Extract the (x, y) coordinate from the center of the cell holding the provided text.  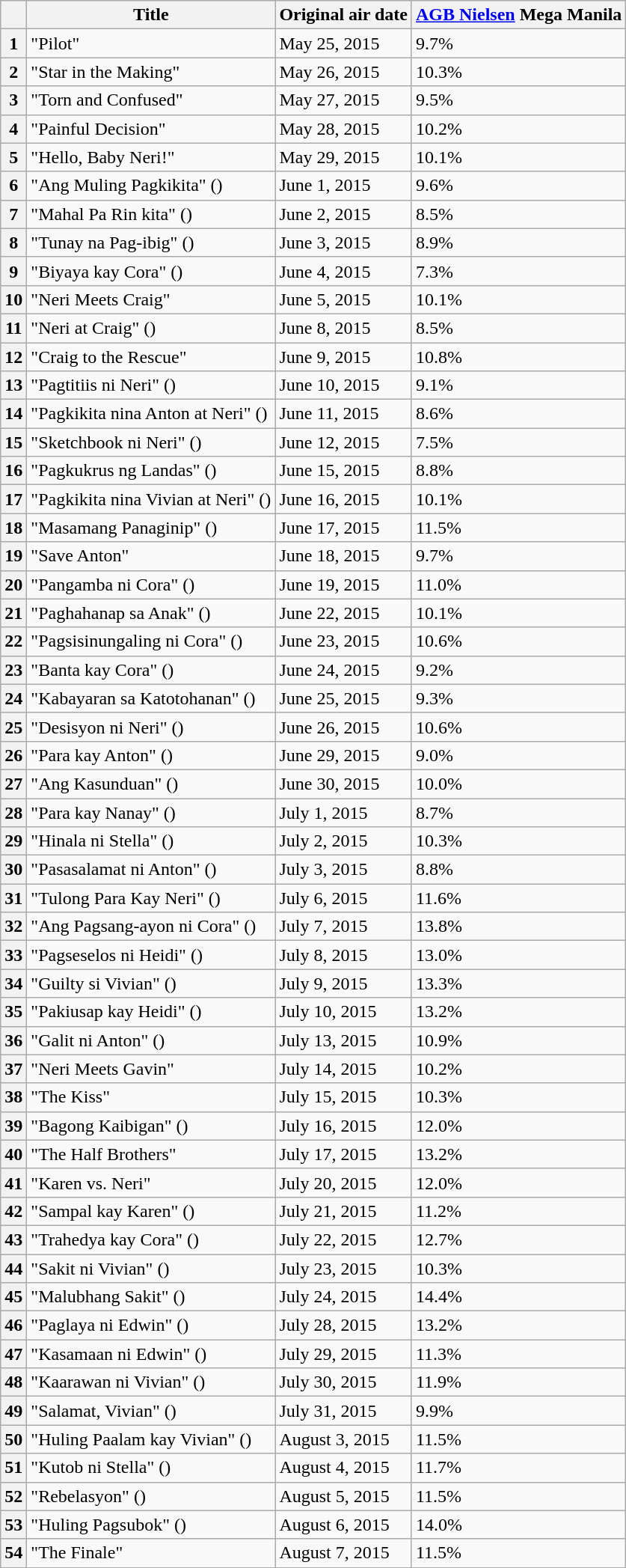
6 (13, 186)
June 26, 2015 (344, 727)
June 29, 2015 (344, 755)
9.9% (518, 1411)
August 7, 2015 (344, 1553)
11.2% (518, 1211)
10.8% (518, 357)
June 22, 2015 (344, 613)
July 8, 2015 (344, 955)
9.2% (518, 670)
May 27, 2015 (344, 100)
"Para kay Anton" () (151, 755)
"Bagong Kaibigan" () (151, 1126)
"Masamang Panaginip" () (151, 528)
"Neri Meets Gavin" (151, 1069)
40 (13, 1154)
"Ang Muling Pagkikita" () (151, 186)
May 28, 2015 (344, 129)
"Pakiusap kay Heidi" () (151, 1012)
August 5, 2015 (344, 1496)
"Sakit ni Vivian" () (151, 1269)
15 (13, 442)
July 13, 2015 (344, 1040)
"Torn and Confused" (151, 100)
42 (13, 1211)
July 21, 2015 (344, 1211)
Title (151, 15)
"Rebelasyon" () (151, 1496)
14.4% (518, 1297)
7.3% (518, 271)
11 (13, 328)
June 2, 2015 (344, 214)
"Kutob ni Stella" () (151, 1468)
July 1, 2015 (344, 812)
"Star in the Making" (151, 72)
June 16, 2015 (344, 499)
"Hinala ni Stella" () (151, 841)
16 (13, 471)
9.5% (518, 100)
24 (13, 698)
July 7, 2015 (344, 927)
July 20, 2015 (344, 1183)
47 (13, 1354)
49 (13, 1411)
9 (13, 271)
"Trahedya kay Cora" () (151, 1239)
3 (13, 100)
"Neri at Craig" () (151, 328)
June 25, 2015 (344, 698)
July 31, 2015 (344, 1411)
9.6% (518, 186)
June 18, 2015 (344, 556)
1 (13, 43)
13.8% (518, 927)
July 16, 2015 (344, 1126)
"The Kiss" (151, 1097)
41 (13, 1183)
11.0% (518, 585)
30 (13, 870)
July 28, 2015 (344, 1326)
25 (13, 727)
9.3% (518, 698)
Original air date (344, 15)
44 (13, 1269)
9.0% (518, 755)
8.9% (518, 242)
11.6% (518, 898)
July 23, 2015 (344, 1269)
10.9% (518, 1040)
2 (13, 72)
June 1, 2015 (344, 186)
10 (13, 299)
June 24, 2015 (344, 670)
51 (13, 1468)
August 3, 2015 (344, 1439)
May 29, 2015 (344, 157)
"Desisyon ni Neri" () (151, 727)
53 (13, 1525)
9.1% (518, 385)
14.0% (518, 1525)
5 (13, 157)
June 19, 2015 (344, 585)
"Salamat, Vivian" () (151, 1411)
19 (13, 556)
July 14, 2015 (344, 1069)
July 17, 2015 (344, 1154)
"Tunay na Pag-ibig" () (151, 242)
"Guilty si Vivian" () (151, 983)
"Kasamaan ni Edwin" () (151, 1354)
13.0% (518, 955)
10.0% (518, 784)
"Kaarawan ni Vivian" () (151, 1382)
"Save Anton" (151, 556)
"Hello, Baby Neri!" (151, 157)
8.7% (518, 812)
33 (13, 955)
June 11, 2015 (344, 414)
"Galit ni Anton" () (151, 1040)
"The Finale" (151, 1553)
July 15, 2015 (344, 1097)
26 (13, 755)
"Kabayaran sa Katotohanan" () (151, 698)
29 (13, 841)
"Biyaya kay Cora" () (151, 271)
June 15, 2015 (344, 471)
27 (13, 784)
13.3% (518, 983)
June 8, 2015 (344, 328)
June 10, 2015 (344, 385)
July 3, 2015 (344, 870)
"Craig to the Rescue" (151, 357)
"Mahal Pa Rin kita" () (151, 214)
13 (13, 385)
46 (13, 1326)
July 2, 2015 (344, 841)
"Painful Decision" (151, 129)
"The Half Brothers" (151, 1154)
"Huling Pagsubok" () (151, 1525)
43 (13, 1239)
July 24, 2015 (344, 1297)
12.7% (518, 1239)
June 30, 2015 (344, 784)
"Banta kay Cora" () (151, 670)
14 (13, 414)
June 9, 2015 (344, 357)
July 22, 2015 (344, 1239)
"Para kay Nanay" () (151, 812)
May 26, 2015 (344, 72)
"Ang Pagsang-ayon ni Cora" () (151, 927)
4 (13, 129)
20 (13, 585)
38 (13, 1097)
"Pagkikita nina Anton at Neri" () (151, 414)
July 29, 2015 (344, 1354)
"Neri Meets Craig" (151, 299)
August 6, 2015 (344, 1525)
May 25, 2015 (344, 43)
July 10, 2015 (344, 1012)
"Pagkikita nina Vivian at Neri" () (151, 499)
"Pagkukrus ng Landas" () (151, 471)
12 (13, 357)
18 (13, 528)
54 (13, 1553)
"Pangamba ni Cora" () (151, 585)
17 (13, 499)
"Ang Kasunduan" () (151, 784)
"Paglaya ni Edwin" () (151, 1326)
11.9% (518, 1382)
48 (13, 1382)
32 (13, 927)
35 (13, 1012)
July 6, 2015 (344, 898)
37 (13, 1069)
"Pagseselos ni Heidi" () (151, 955)
11.3% (518, 1354)
52 (13, 1496)
23 (13, 670)
11.7% (518, 1468)
28 (13, 812)
"Sketchbook ni Neri" () (151, 442)
36 (13, 1040)
"Pagtitiis ni Neri" () (151, 385)
July 30, 2015 (344, 1382)
"Pasasalamat ni Anton" () (151, 870)
34 (13, 983)
"Malubhang Sakit" () (151, 1297)
June 12, 2015 (344, 442)
"Tulong Para Kay Neri" () (151, 898)
June 17, 2015 (344, 528)
"Pilot" (151, 43)
7 (13, 214)
June 3, 2015 (344, 242)
June 4, 2015 (344, 271)
July 9, 2015 (344, 983)
"Paghahanap sa Anak" () (151, 613)
21 (13, 613)
8.6% (518, 414)
8 (13, 242)
31 (13, 898)
"Huling Paalam kay Vivian" () (151, 1439)
22 (13, 641)
"Pagsisinungaling ni Cora" () (151, 641)
AGB Nielsen Mega Manila (518, 15)
June 5, 2015 (344, 299)
June 23, 2015 (344, 641)
"Sampal kay Karen" () (151, 1211)
7.5% (518, 442)
45 (13, 1297)
"Karen vs. Neri" (151, 1183)
39 (13, 1126)
50 (13, 1439)
August 4, 2015 (344, 1468)
